Detect which cell encompasses the target text, then output its (x, y) center coordinate. 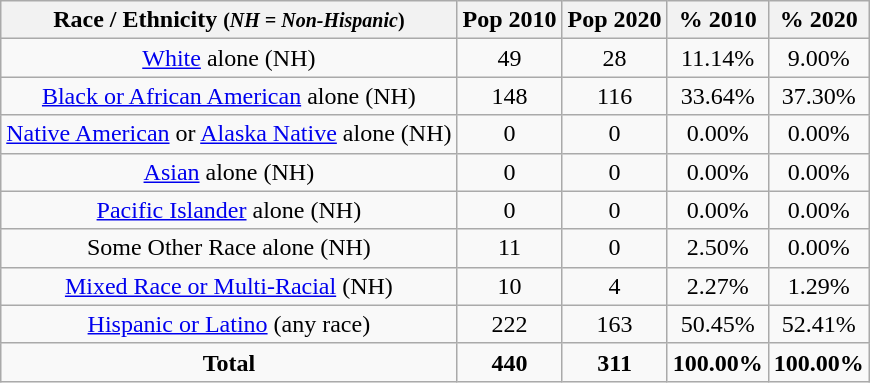
Black or African American alone (NH) (229, 96)
Pop 2020 (614, 20)
Native American or Alaska Native alone (NH) (229, 134)
222 (510, 324)
2.27% (718, 286)
28 (614, 58)
Mixed Race or Multi-Racial (NH) (229, 286)
50.45% (718, 324)
10 (510, 286)
Total (229, 362)
White alone (NH) (229, 58)
52.41% (818, 324)
4 (614, 286)
11.14% (718, 58)
11 (510, 248)
37.30% (818, 96)
Race / Ethnicity (NH = Non-Hispanic) (229, 20)
% 2020 (818, 20)
Hispanic or Latino (any race) (229, 324)
440 (510, 362)
Asian alone (NH) (229, 172)
311 (614, 362)
33.64% (718, 96)
163 (614, 324)
49 (510, 58)
Pacific Islander alone (NH) (229, 210)
Pop 2010 (510, 20)
% 2010 (718, 20)
1.29% (818, 286)
9.00% (818, 58)
116 (614, 96)
2.50% (718, 248)
148 (510, 96)
Some Other Race alone (NH) (229, 248)
